Pinpoint the cell where the given text exists, returning its [x, y] midpoint coordinate. 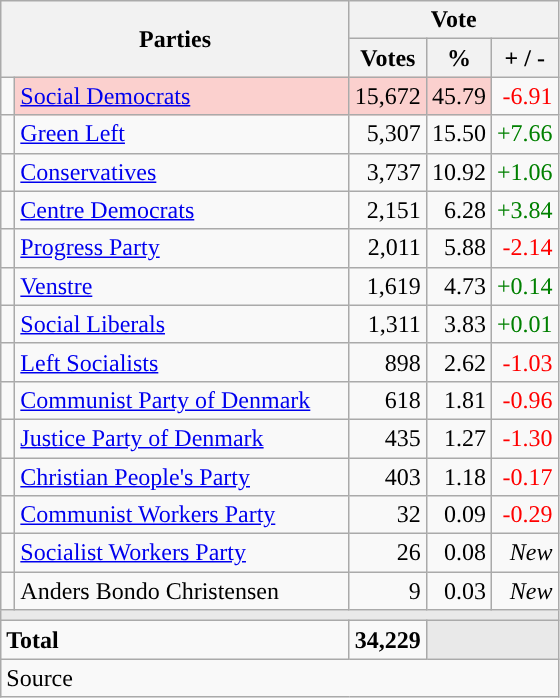
-0.17 [524, 477]
Votes [388, 58]
2,151 [388, 210]
45.79 [458, 96]
-0.96 [524, 400]
Green Left [182, 134]
Parties [176, 39]
Venstre [182, 286]
Total [176, 640]
0.03 [458, 591]
Centre Democrats [182, 210]
26 [388, 553]
-2.14 [524, 248]
Progress Party [182, 248]
1.27 [458, 438]
Justice Party of Denmark [182, 438]
+0.14 [524, 286]
% [458, 58]
Communist Workers Party [182, 515]
4.73 [458, 286]
Communist Party of Denmark [182, 400]
15.50 [458, 134]
-0.29 [524, 515]
Social Liberals [182, 324]
Vote [454, 20]
-6.91 [524, 96]
-1.30 [524, 438]
3,737 [388, 172]
5,307 [388, 134]
32 [388, 515]
435 [388, 438]
403 [388, 477]
0.09 [458, 515]
Social Democrats [182, 96]
898 [388, 362]
0.08 [458, 553]
Left Socialists [182, 362]
9 [388, 591]
Anders Bondo Christensen [182, 591]
1,311 [388, 324]
2,011 [388, 248]
6.28 [458, 210]
+3.84 [524, 210]
+1.06 [524, 172]
15,672 [388, 96]
Conservatives [182, 172]
Christian People's Party [182, 477]
-1.03 [524, 362]
618 [388, 400]
Source [280, 678]
10.92 [458, 172]
1.81 [458, 400]
5.88 [458, 248]
+0.01 [524, 324]
34,229 [388, 640]
1,619 [388, 286]
3.83 [458, 324]
1.18 [458, 477]
+7.66 [524, 134]
2.62 [458, 362]
Socialist Workers Party [182, 553]
+ / - [524, 58]
